Search for the cell housing the specified text and yield its (x, y) center coordinate. 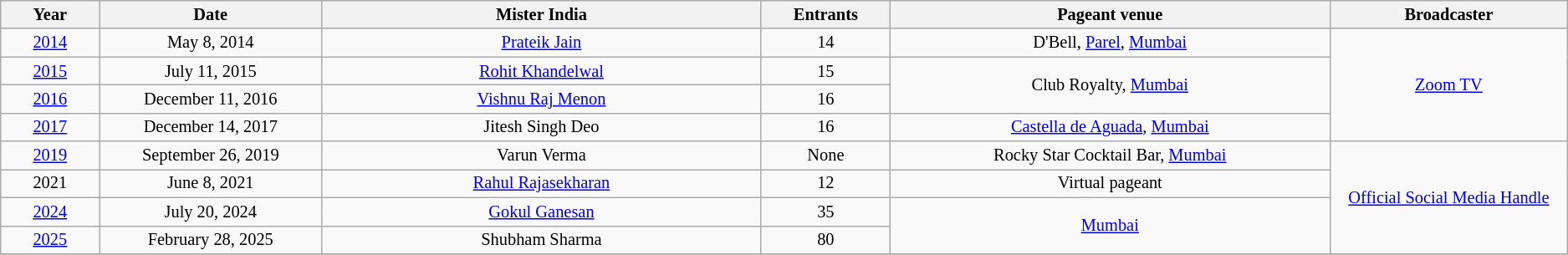
14 (825, 43)
Virtual pageant (1111, 183)
Entrants (825, 14)
2015 (50, 71)
December 14, 2017 (211, 127)
July 20, 2024 (211, 212)
June 8, 2021 (211, 183)
35 (825, 212)
None (825, 156)
Vishnu Raj Menon (542, 99)
2024 (50, 212)
Shubham Sharma (542, 240)
Official Social Media Handle (1448, 197)
December 11, 2016 (211, 99)
2021 (50, 183)
Gokul Ganesan (542, 212)
Broadcaster (1448, 14)
Rahul Rajasekharan (542, 183)
Mumbai (1111, 226)
Club Royalty, Mumbai (1111, 85)
2019 (50, 156)
Varun Verma (542, 156)
Pageant venue (1111, 14)
2014 (50, 43)
2017 (50, 127)
May 8, 2014 (211, 43)
Prateik Jain (542, 43)
2025 (50, 240)
2016 (50, 99)
80 (825, 240)
12 (825, 183)
Castella de Aguada, Mumbai (1111, 127)
February 28, 2025 (211, 240)
Year (50, 14)
July 11, 2015 (211, 71)
15 (825, 71)
D'Bell, Parel, Mumbai (1111, 43)
September 26, 2019 (211, 156)
Jitesh Singh Deo (542, 127)
Rohit Khandelwal (542, 71)
Rocky Star Cocktail Bar, Mumbai (1111, 156)
Zoom TV (1448, 85)
Mister India (542, 14)
Date (211, 14)
